Search for the cell housing the specified text and yield its (x, y) center coordinate. 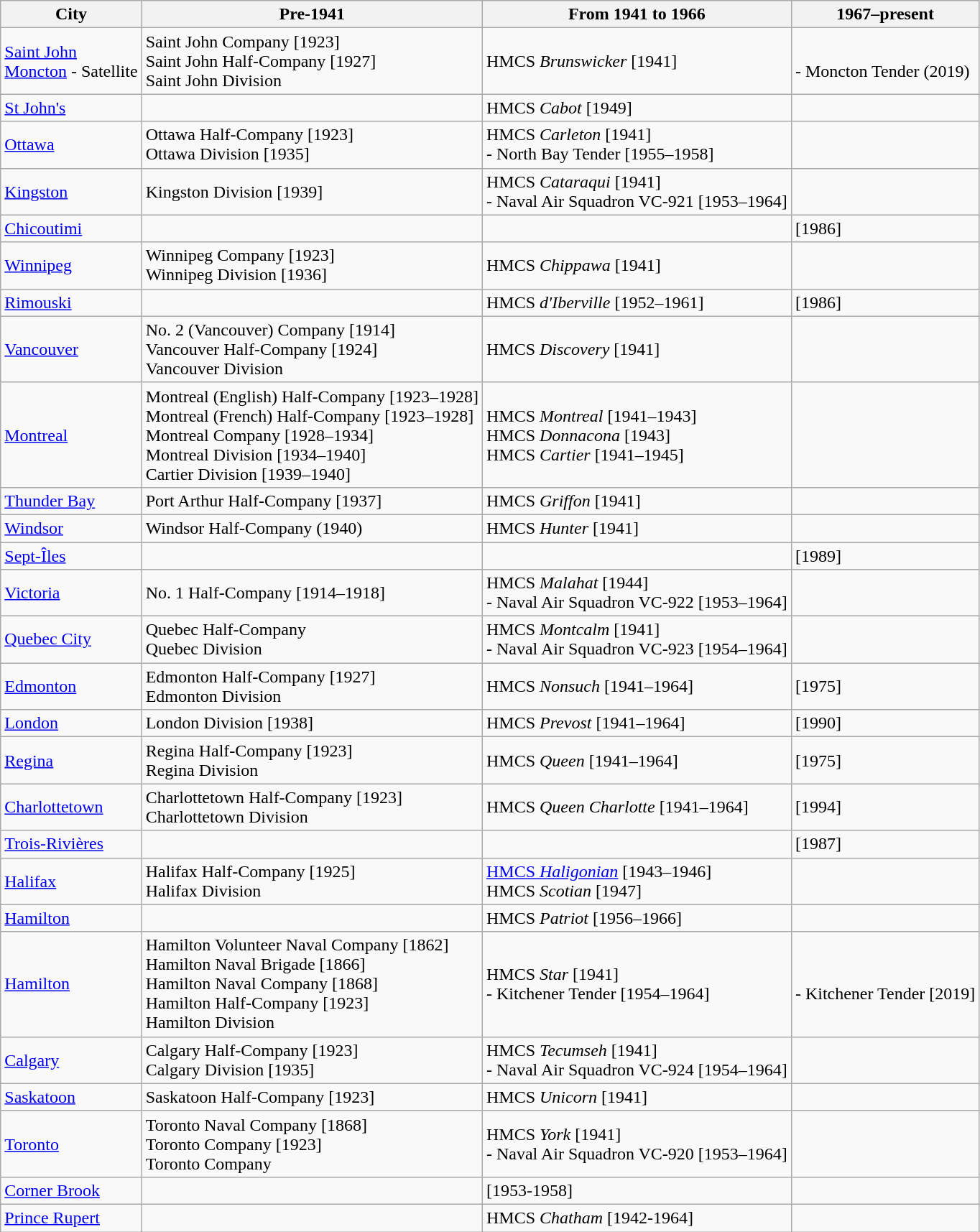
No. 1 Half-Company [1914–1918] (312, 593)
Montreal (71, 435)
HMCS Queen Charlotte [1941–1964] (637, 807)
HMCS York [1941]- Naval Air Squadron VC-920 [1953–1964] (637, 1144)
HMCS Malahat [1944]- Naval Air Squadron VC-922 [1953–1964] (637, 593)
HMCS Cabot [1949] (637, 108)
London (71, 723)
HMCS Montcalm [1941]- Naval Air Squadron VC-923 [1954–1964] (637, 639)
HMCS Star [1941]- Kitchener Tender [1954–1964] (637, 984)
Regina (71, 760)
Sept-Îles (71, 555)
[1987] (885, 844)
Ottawa Half-Company [1923]Ottawa Division [1935] (312, 145)
From 1941 to 1966 (637, 14)
Port Arthur Half-Company [1937] (312, 501)
Kingston Division [1939] (312, 191)
[1953-1958] (637, 1190)
Saskatoon (71, 1097)
Regina Half-Company [1923]Regina Division (312, 760)
HMCS Carleton [1941]- North Bay Tender [1955–1958] (637, 145)
HMCS Tecumseh [1941]- Naval Air Squadron VC-924 [1954–1964] (637, 1060)
Corner Brook (71, 1190)
Quebec Half-CompanyQuebec Division (312, 639)
HMCS Griffon [1941] (637, 501)
HMCS Patriot [1956–1966] (637, 918)
Winnipeg (71, 266)
HMCS Haligonian [1943–1946]HMCS Scotian [1947] (637, 881)
Charlottetown (71, 807)
- Kitchener Tender [2019] (885, 984)
Charlottetown Half-Company [1923]Charlottetown Division (312, 807)
Halifax (71, 881)
Windsor Half-Company (1940) (312, 528)
Prince Rupert (71, 1218)
Kingston (71, 191)
Calgary Half-Company [1923]Calgary Division [1935] (312, 1060)
1967–present (885, 14)
Saint John Company [1923]Saint John Half-Company [1927]Saint John Division (312, 61)
HMCS d'Iberville [1952–1961] (637, 302)
Pre-1941 (312, 14)
HMCS Discovery [1941] (637, 349)
Toronto Naval Company [1868]Toronto Company [1923]Toronto Company (312, 1144)
Halifax Half-Company [1925]Halifax Division (312, 881)
HMCS Unicorn [1941] (637, 1097)
No. 2 (Vancouver) Company [1914]Vancouver Half-Company [1924]Vancouver Division (312, 349)
HMCS Queen [1941–1964] (637, 760)
Rimouski (71, 302)
HMCS Brunswicker [1941] (637, 61)
Windsor (71, 528)
HMCS Nonsuch [1941–1964] (637, 687)
HMCS Hunter [1941] (637, 528)
[1990] (885, 723)
Trois-Rivières (71, 844)
Edmonton Half-Company [1927]Edmonton Division (312, 687)
HMCS Cataraqui [1941]- Naval Air Squadron VC-921 [1953–1964] (637, 191)
Edmonton (71, 687)
Toronto (71, 1144)
Quebec City (71, 639)
Winnipeg Company [1923]Winnipeg Division [1936] (312, 266)
[1994] (885, 807)
St John's (71, 108)
Victoria (71, 593)
HMCS Chippawa [1941] (637, 266)
[1989] (885, 555)
London Division [1938] (312, 723)
Ottawa (71, 145)
Saint JohnMoncton - Satellite (71, 61)
Hamilton Volunteer Naval Company [1862]Hamilton Naval Brigade [1866]Hamilton Naval Company [1868]Hamilton Half-Company [1923]Hamilton Division (312, 984)
- Moncton Tender (2019) (885, 61)
City (71, 14)
Vancouver (71, 349)
HMCS Chatham [1942-1964] (637, 1218)
Saskatoon Half-Company [1923] (312, 1097)
Calgary (71, 1060)
HMCS Prevost [1941–1964] (637, 723)
Chicoutimi (71, 228)
Thunder Bay (71, 501)
HMCS Montreal [1941–1943]HMCS Donnacona [1943]HMCS Cartier [1941–1945] (637, 435)
